Scan for the cell matching the given text and deliver its (x, y) coordinate at center. 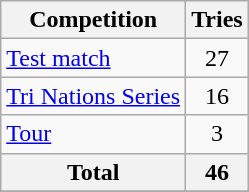
Tries (218, 20)
16 (218, 96)
Competition (94, 20)
46 (218, 172)
Test match (94, 58)
Tri Nations Series (94, 96)
Total (94, 172)
Tour (94, 134)
3 (218, 134)
27 (218, 58)
